Extract the (x, y) coordinate from the center of the cell holding the provided text.  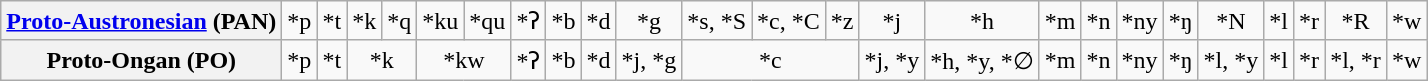
*h, *y, *∅ (982, 60)
*l, *y (1231, 60)
*l, *r (1356, 60)
*h (982, 21)
*j, *g (649, 60)
*j (892, 21)
*ku (440, 21)
*N (1231, 21)
*g (649, 21)
*q (400, 21)
*kw (464, 60)
Proto-Ongan (PO) (142, 60)
*qu (488, 21)
*z (842, 21)
*R (1356, 21)
*s, *S (717, 21)
*c (770, 60)
Proto-Austronesian (PAN) (142, 21)
*c, *C (789, 21)
*j, *y (892, 60)
